Scan for the cell matching the given text and deliver its [x, y] coordinate at center. 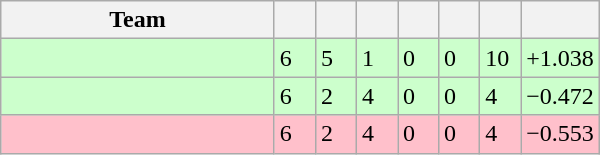
−0.553 [560, 134]
+1.038 [560, 58]
5 [336, 58]
Team [138, 20]
−0.472 [560, 96]
1 [376, 58]
10 [500, 58]
